Extract the [X, Y] coordinate from the center of the cell holding the provided text.  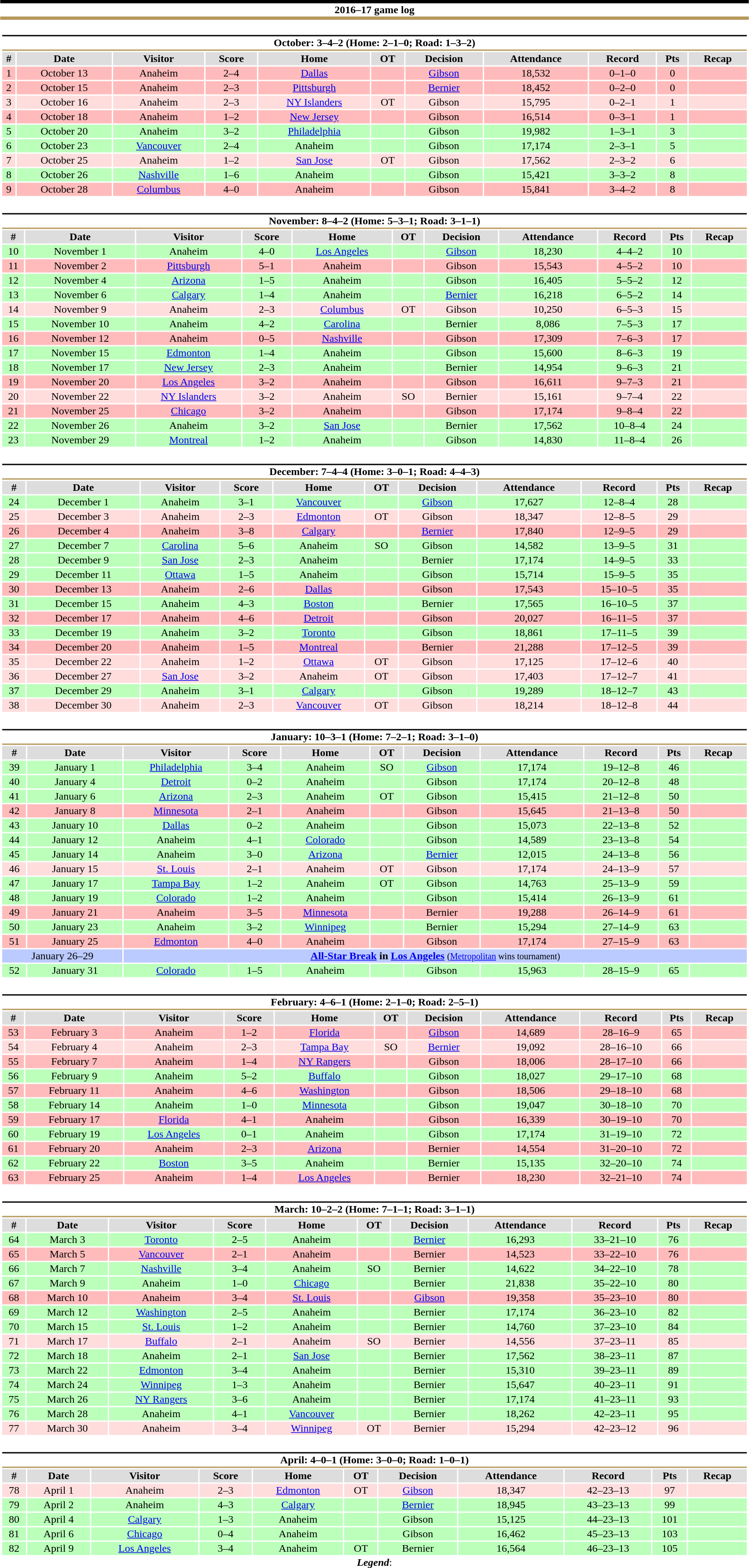
64 [14, 1240]
15,645 [532, 811]
18,945 [511, 1505]
March 17 [68, 1341]
26–14–9 [620, 913]
2–6 [246, 589]
34–22–10 [615, 1269]
15–10–5 [619, 589]
December 22 [84, 662]
23–13–8 [620, 840]
January 1 [75, 768]
February 3 [74, 1032]
0–4 [225, 1534]
December 3 [84, 517]
November 4 [80, 280]
16,514 [536, 117]
March 7 [68, 1269]
December 20 [84, 647]
February 7 [74, 1061]
27–15–9 [620, 942]
19,982 [536, 132]
April 9 [59, 1549]
51 [14, 942]
15,415 [532, 797]
2–3–2 [622, 161]
18,506 [530, 1090]
January 8 [75, 811]
9–6–3 [629, 367]
26–13–9 [620, 898]
April 4 [59, 1520]
24–13–9 [620, 869]
16,611 [548, 382]
November 20 [80, 382]
4–5–2 [629, 266]
November 1 [80, 251]
November 22 [80, 396]
31–19–10 [621, 1134]
15,714 [529, 575]
December 30 [84, 705]
15,600 [548, 353]
March 28 [68, 1414]
24–13–8 [620, 855]
5–1 [267, 266]
58 [13, 1105]
14,554 [530, 1148]
November 15 [80, 353]
January 19 [75, 898]
19,288 [532, 913]
17,565 [529, 604]
17–11–5 [619, 633]
March 5 [68, 1254]
2 [9, 88]
96 [673, 1428]
39–23–11 [615, 1370]
97 [670, 1491]
4–4–2 [629, 251]
14,689 [530, 1032]
17–12–7 [619, 676]
October 16 [64, 102]
28–15–9 [620, 971]
14,763 [532, 884]
1–3–1 [622, 132]
84 [673, 1327]
79 [14, 1505]
January 17 [75, 884]
12–9–5 [619, 531]
43–23–13 [608, 1505]
15,647 [520, 1385]
62 [13, 1163]
35–23–10 [615, 1298]
18,452 [536, 88]
October 18 [64, 117]
February 25 [74, 1177]
47 [14, 884]
7 [9, 161]
November 12 [80, 338]
October: 3–4–2 (Home: 2–1–0; Road: 1–3–2) [374, 43]
95 [673, 1414]
22–13–8 [620, 826]
15,414 [532, 898]
103 [670, 1534]
April 6 [59, 1534]
4 [9, 117]
12–8–4 [619, 502]
15,161 [548, 396]
93 [673, 1399]
18,262 [520, 1414]
15,125 [511, 1520]
87 [673, 1356]
January 26–29 [62, 956]
15,421 [536, 175]
45–23–13 [608, 1534]
December 11 [84, 575]
18–12–7 [619, 691]
81 [14, 1534]
12,015 [532, 855]
14,622 [520, 1269]
March 15 [68, 1327]
October 26 [64, 175]
31–20–10 [621, 1148]
17,840 [529, 531]
36–23–10 [615, 1312]
30–19–10 [621, 1119]
13 [13, 295]
30–18–10 [621, 1105]
42–23–12 [615, 1428]
All-Star Break in Los Angeles (Metropolitan wins tournament) [436, 956]
15,073 [532, 826]
17,543 [529, 589]
99 [670, 1505]
16,462 [511, 1534]
February 22 [74, 1163]
January 25 [75, 942]
27–14–9 [620, 927]
33–21–10 [615, 1240]
33–22–10 [615, 1254]
15,310 [520, 1370]
19,358 [520, 1298]
75 [14, 1399]
101 [670, 1520]
0–1–0 [622, 73]
35–22–10 [615, 1283]
March 3 [68, 1240]
2–3–1 [622, 146]
December 1 [84, 502]
53 [13, 1032]
October 20 [64, 132]
December 13 [84, 589]
11–8–4 [629, 440]
21,838 [520, 1283]
December 19 [84, 633]
18,006 [530, 1061]
42–23–11 [615, 1414]
November 6 [80, 295]
16–11–5 [619, 618]
14,582 [529, 546]
November 2 [80, 266]
November 10 [80, 324]
November 17 [80, 367]
6–5–3 [629, 309]
0–1 [249, 1134]
10–8–4 [629, 425]
0–3–1 [622, 117]
October 15 [64, 88]
20–12–8 [620, 782]
16,218 [548, 295]
18–12–8 [619, 705]
17,309 [548, 338]
32 [14, 618]
19,289 [529, 691]
January 12 [75, 840]
April 1 [59, 1491]
6–5–2 [629, 295]
14,954 [548, 367]
11 [13, 266]
March 24 [68, 1385]
7–5–3 [629, 324]
17–12–6 [619, 662]
October 28 [64, 190]
25–13–9 [620, 884]
77 [14, 1428]
38 [14, 705]
December 17 [84, 618]
18 [13, 367]
67 [14, 1283]
28–16–10 [621, 1047]
17,125 [529, 662]
November 26 [80, 425]
March 22 [68, 1370]
March 12 [68, 1312]
March: 10–2–2 (Home: 7–1–1; Road: 3–1–1) [374, 1210]
January 31 [75, 971]
17–12–5 [619, 647]
March 26 [68, 1399]
20,027 [529, 618]
71 [14, 1341]
10,250 [548, 309]
April 2 [59, 1505]
18,861 [529, 633]
October 23 [64, 146]
3–4–2 [622, 190]
9–8–4 [629, 411]
December: 7–4–4 (Home: 3–0–1; Road: 4–4–3) [374, 471]
32–21–10 [621, 1177]
15,795 [536, 102]
9–7–4 [629, 396]
89 [673, 1370]
0–5 [267, 338]
15,841 [536, 190]
19–12–8 [620, 768]
5–2 [249, 1076]
January 23 [75, 927]
0–2–0 [622, 88]
4–2 [267, 324]
March 10 [68, 1298]
16,564 [511, 1549]
November 9 [80, 309]
15,543 [548, 266]
1–6 [231, 175]
April: 4–0–1 (Home: 3–0–0; Road: 1–0–1) [374, 1460]
85 [673, 1341]
14,589 [532, 840]
January 6 [75, 797]
2016–17 game log [374, 10]
9–7–3 [629, 382]
February 9 [74, 1076]
8,086 [548, 324]
February 20 [74, 1148]
February 17 [74, 1119]
March 30 [68, 1428]
9 [9, 190]
73 [14, 1370]
3–6 [240, 1399]
41–23–11 [615, 1399]
20 [13, 396]
19,092 [530, 1047]
January 4 [75, 782]
21,288 [529, 647]
3–0 [254, 855]
29–18–10 [621, 1090]
18,532 [536, 73]
18,027 [530, 1076]
15–9–5 [619, 575]
13–9–5 [619, 546]
3–8 [246, 531]
14–9–5 [619, 560]
25 [14, 517]
16–10–5 [619, 604]
16 [13, 338]
February 11 [74, 1090]
12–8–5 [619, 517]
34 [14, 647]
60 [13, 1134]
40–23–11 [615, 1385]
37–23–11 [615, 1341]
January 10 [75, 826]
February: 4–6–1 (Home: 2–1–0; Road: 2–5–1) [374, 1002]
14,523 [520, 1254]
November 29 [80, 440]
December 7 [84, 546]
January 14 [75, 855]
November: 8–4–2 (Home: 5–3–1; Road: 3–1–1) [374, 221]
8–6–3 [629, 353]
44–23–13 [608, 1520]
December 29 [84, 691]
38–23–11 [615, 1356]
23 [13, 440]
19,047 [530, 1105]
7–6–3 [629, 338]
November 25 [80, 411]
February 4 [74, 1047]
16,293 [520, 1240]
36 [14, 676]
16,405 [548, 280]
30 [14, 589]
March 18 [68, 1356]
October 13 [64, 73]
16,339 [530, 1119]
14,556 [520, 1341]
15,963 [532, 971]
February 14 [74, 1105]
5–6 [246, 546]
21–12–8 [620, 797]
17,627 [529, 502]
18,214 [529, 705]
27 [14, 546]
42–23–13 [608, 1491]
42 [14, 811]
February 19 [74, 1134]
15,135 [530, 1163]
69 [14, 1312]
105 [670, 1549]
32–20–10 [621, 1163]
55 [13, 1061]
14,830 [548, 440]
January 21 [75, 913]
17,403 [529, 676]
0–2–1 [622, 102]
December 9 [84, 560]
December 27 [84, 676]
45 [14, 855]
49 [14, 913]
December 4 [84, 531]
14,760 [520, 1327]
21–13–8 [620, 811]
29–17–10 [621, 1076]
46–23–13 [608, 1549]
91 [673, 1385]
28–17–10 [621, 1061]
January 15 [75, 869]
January: 10–3–1 (Home: 7–2–1; Road: 3–1–0) [374, 737]
37–23–10 [615, 1327]
5–5–2 [629, 280]
March 9 [68, 1283]
October 25 [64, 161]
December 15 [84, 604]
28–16–9 [621, 1032]
3–3–2 [622, 175]
